From the cell containing the given text, extract its center point as [x, y] coordinate. 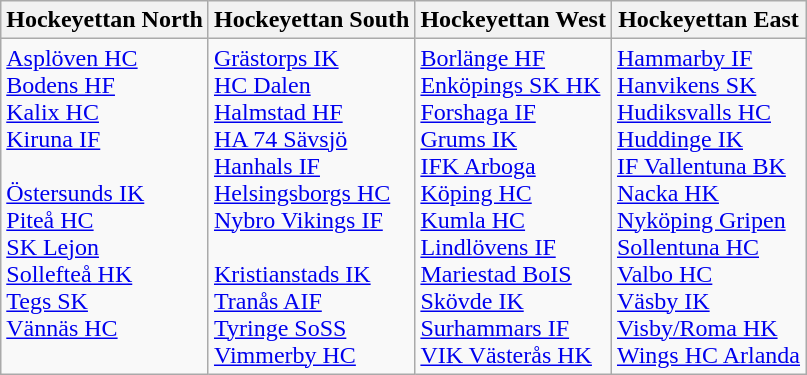
Grästorps IKHC DalenHalmstad HFHA 74 SävsjöHanhals IFHelsingsborgs HCNybro Vikings IFKristianstads IKTranås AIFTyringe SoSSVimmerby HC [311, 206]
Asplöven HCBodens HFKalix HCKiruna IFÖstersunds IKPiteå HCSK LejonSollefteå HKTegs SKVännäs HC [105, 206]
Hockeyettan North [105, 20]
Hammarby IFHanvikens SKHudiksvalls HCHuddinge IKIF Vallentuna BKNacka HKNyköping GripenSollentuna HCValbo HCVäsby IKVisby/Roma HKWings HC Arlanda [708, 206]
Borlänge HFEnköpings SK HKForshaga IFGrums IKIFK ArbogaKöping HCKumla HCLindlövens IFMariestad BoISSkövde IKSurhammars IFVIK Västerås HK [514, 206]
Hockeyettan West [514, 20]
Hockeyettan East [708, 20]
Hockeyettan South [311, 20]
